Return [X, Y] of the center of cell containing provided text 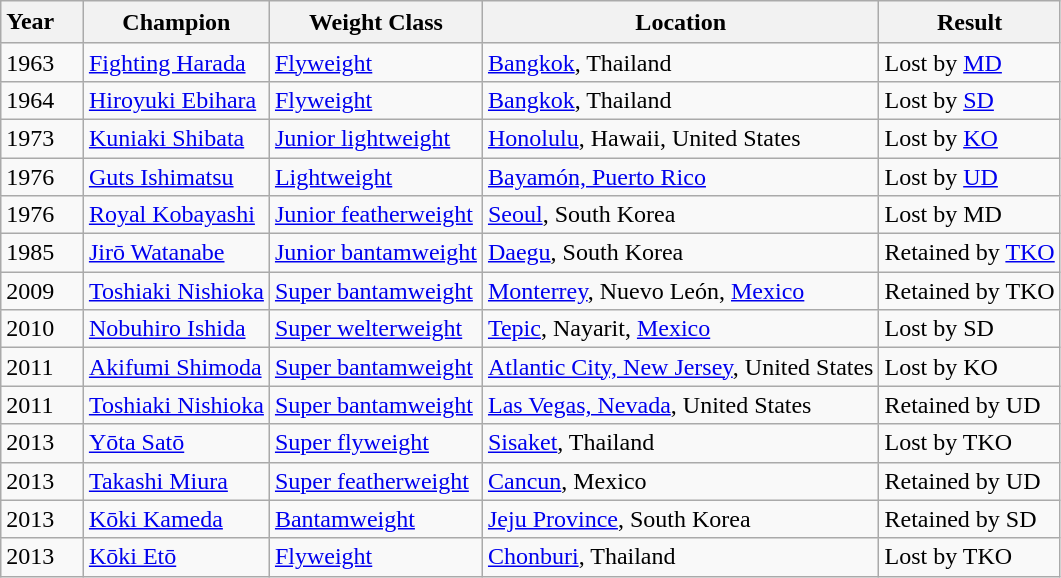
Super welterweight [376, 329]
Fighting Harada [176, 62]
Daegu, South Korea [680, 253]
Las Vegas, Nevada, United States [680, 405]
Nobuhiro Ishida [176, 329]
Jeju Province, South Korea [680, 519]
Super featherweight [376, 481]
Tepic, Nayarit, Mexico [680, 329]
Junior lightweight [376, 138]
Chonburi, Thailand [680, 557]
Yōta Satō [176, 443]
Atlantic City, New Jersey, United States [680, 367]
Royal Kobayashi [176, 215]
Bayamón, Puerto Rico [680, 177]
Takashi Miura [176, 481]
Retained by SD [970, 519]
2010 [42, 329]
Bantamweight [376, 519]
Lightweight [376, 177]
Hiroyuki Ebihara [176, 100]
Result [970, 22]
Location [680, 22]
Sisaket, Thailand [680, 443]
Monterrey, Nuevo León, Mexico [680, 291]
2009 [42, 291]
Akifumi Shimoda [176, 367]
Junior featherweight [376, 215]
Junior bantamweight [376, 253]
1973 [42, 138]
Seoul, South Korea [680, 215]
Jirō Watanabe [176, 253]
Lost by UD [970, 177]
1985 [42, 253]
Champion [176, 22]
Honolulu, Hawaii, United States [680, 138]
Super flyweight [376, 443]
Kōki Kameda [176, 519]
Guts Ishimatsu [176, 177]
1964 [42, 100]
Weight Class [376, 22]
Kuniaki Shibata [176, 138]
Year [42, 22]
Cancun, Mexico [680, 481]
1963 [42, 62]
Kōki Etō [176, 557]
